Output the (X, Y) coordinate of the center of the cell containing the given text.  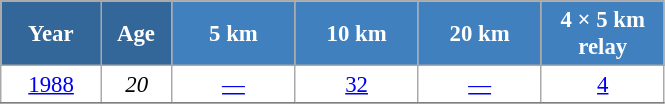
20 km (480, 34)
5 km (234, 34)
4 × 5 km relay (602, 34)
4 (602, 85)
Year (52, 34)
1988 (52, 85)
32 (356, 85)
20 (136, 85)
Age (136, 34)
10 km (356, 34)
